Locate the cell with the specified text and output its [x, y] center coordinate. 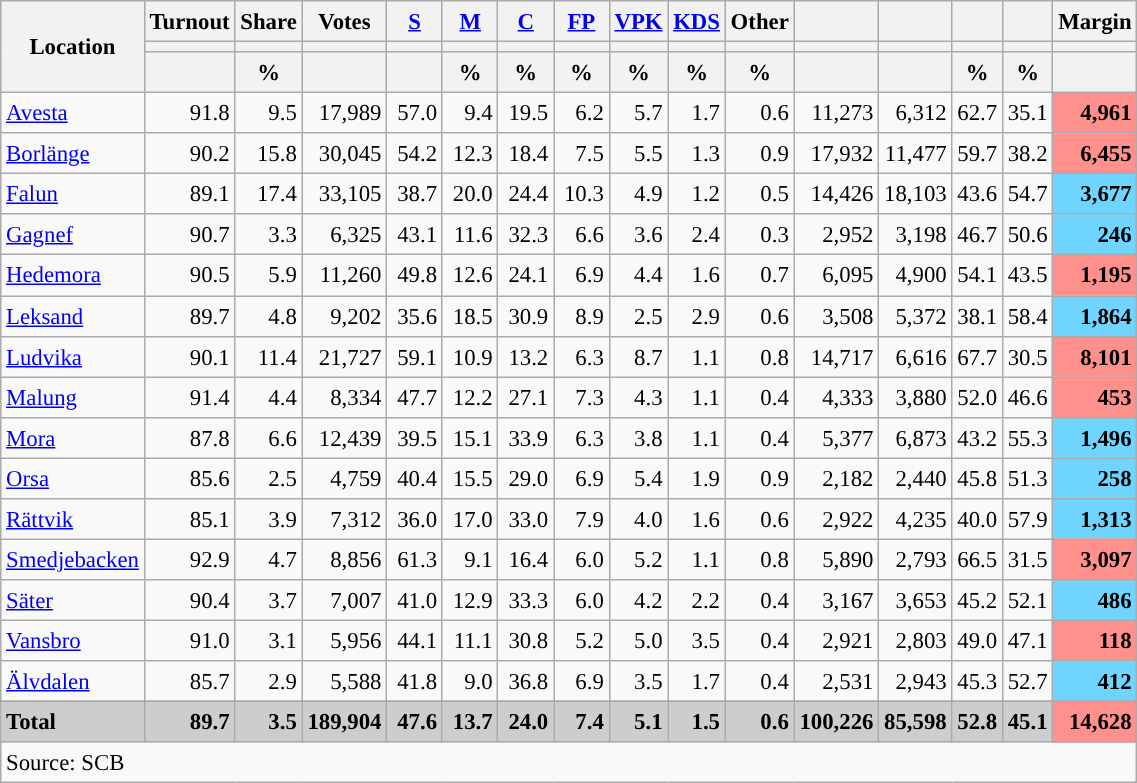
246 [1095, 234]
14,628 [1095, 722]
24.0 [526, 722]
45.2 [977, 600]
9.4 [470, 114]
58.4 [1027, 316]
Leksand [72, 316]
54.1 [977, 276]
89.1 [190, 194]
61.3 [415, 560]
2.2 [696, 600]
90.4 [190, 600]
Falun [72, 194]
2,803 [916, 640]
1.2 [696, 194]
M [470, 22]
11,477 [916, 154]
Säter [72, 600]
59.1 [415, 356]
33.3 [526, 600]
4,333 [836, 398]
9.5 [268, 114]
1.9 [696, 478]
59.7 [977, 154]
2.4 [696, 234]
50.6 [1027, 234]
4.3 [638, 398]
32.3 [526, 234]
258 [1095, 478]
1,313 [1095, 520]
12.9 [470, 600]
15.8 [268, 154]
5.9 [268, 276]
3,167 [836, 600]
3.3 [268, 234]
30,045 [344, 154]
10.3 [582, 194]
18.4 [526, 154]
43.2 [977, 438]
3.9 [268, 520]
3.6 [638, 234]
8.9 [582, 316]
8,101 [1095, 356]
43.6 [977, 194]
Älvdalen [72, 682]
8,856 [344, 560]
5.0 [638, 640]
1,496 [1095, 438]
9.0 [470, 682]
91.8 [190, 114]
8.7 [638, 356]
20.0 [470, 194]
92.9 [190, 560]
90.5 [190, 276]
12,439 [344, 438]
67.7 [977, 356]
85,598 [916, 722]
90.7 [190, 234]
6,312 [916, 114]
15.5 [470, 478]
3.8 [638, 438]
52.8 [977, 722]
0.5 [760, 194]
5.1 [638, 722]
C [526, 22]
57.9 [1027, 520]
35.1 [1027, 114]
40.0 [977, 520]
Ludvika [72, 356]
3,653 [916, 600]
11.6 [470, 234]
S [415, 22]
30.9 [526, 316]
2,531 [836, 682]
4,235 [916, 520]
486 [1095, 600]
3.1 [268, 640]
Malung [72, 398]
17,989 [344, 114]
35.6 [415, 316]
11.1 [470, 640]
2,943 [916, 682]
21,727 [344, 356]
33,105 [344, 194]
44.1 [415, 640]
3.7 [268, 600]
31.5 [1027, 560]
46.7 [977, 234]
1.5 [696, 722]
7,007 [344, 600]
46.6 [1027, 398]
40.4 [415, 478]
7.9 [582, 520]
Mora [72, 438]
4.9 [638, 194]
14,717 [836, 356]
2,952 [836, 234]
52.1 [1027, 600]
3,198 [916, 234]
90.2 [190, 154]
FP [582, 22]
54.2 [415, 154]
90.1 [190, 356]
Total [72, 722]
4,759 [344, 478]
4.2 [638, 600]
49.8 [415, 276]
6,325 [344, 234]
6,616 [916, 356]
11,273 [836, 114]
41.0 [415, 600]
43.5 [1027, 276]
Location [72, 47]
Orsa [72, 478]
Votes [344, 22]
2,182 [836, 478]
38.7 [415, 194]
Borlänge [72, 154]
4.7 [268, 560]
91.4 [190, 398]
30.5 [1027, 356]
45.8 [977, 478]
36.0 [415, 520]
43.1 [415, 234]
13.7 [470, 722]
7,312 [344, 520]
11.4 [268, 356]
5.7 [638, 114]
3,508 [836, 316]
7.5 [582, 154]
11,260 [344, 276]
47.7 [415, 398]
VPK [638, 22]
27.1 [526, 398]
51.3 [1027, 478]
91.0 [190, 640]
85.6 [190, 478]
24.4 [526, 194]
4.8 [268, 316]
16.4 [526, 560]
Hedemora [72, 276]
14,426 [836, 194]
6,095 [836, 276]
38.1 [977, 316]
24.1 [526, 276]
4,900 [916, 276]
1,864 [1095, 316]
9,202 [344, 316]
Rättvik [72, 520]
Share [268, 22]
Smedjebacken [72, 560]
KDS [696, 22]
Margin [1095, 22]
15.1 [470, 438]
3,097 [1095, 560]
17.4 [268, 194]
45.3 [977, 682]
1,195 [1095, 276]
36.8 [526, 682]
6,873 [916, 438]
189,904 [344, 722]
45.1 [1027, 722]
412 [1095, 682]
33.0 [526, 520]
2,440 [916, 478]
3,880 [916, 398]
Source: SCB [569, 762]
85.7 [190, 682]
12.2 [470, 398]
18.5 [470, 316]
12.6 [470, 276]
2,922 [836, 520]
2,921 [836, 640]
17.0 [470, 520]
19.5 [526, 114]
100,226 [836, 722]
85.1 [190, 520]
5,377 [836, 438]
118 [1095, 640]
Other [760, 22]
7.4 [582, 722]
52.0 [977, 398]
41.8 [415, 682]
55.3 [1027, 438]
54.7 [1027, 194]
57.0 [415, 114]
4.0 [638, 520]
30.8 [526, 640]
Vansbro [72, 640]
38.2 [1027, 154]
49.0 [977, 640]
453 [1095, 398]
2,793 [916, 560]
29.0 [526, 478]
6.2 [582, 114]
5.5 [638, 154]
Turnout [190, 22]
52.7 [1027, 682]
62.7 [977, 114]
5,372 [916, 316]
5,890 [836, 560]
Gagnef [72, 234]
87.8 [190, 438]
5,956 [344, 640]
5,588 [344, 682]
9.1 [470, 560]
3,677 [1095, 194]
47.1 [1027, 640]
1.3 [696, 154]
33.9 [526, 438]
0.7 [760, 276]
66.5 [977, 560]
4,961 [1095, 114]
Avesta [72, 114]
12.3 [470, 154]
13.2 [526, 356]
17,932 [836, 154]
47.6 [415, 722]
10.9 [470, 356]
18,103 [916, 194]
8,334 [344, 398]
7.3 [582, 398]
6,455 [1095, 154]
39.5 [415, 438]
5.4 [638, 478]
0.3 [760, 234]
